Extract the [x, y] coordinate from the center of the cell holding the provided text.  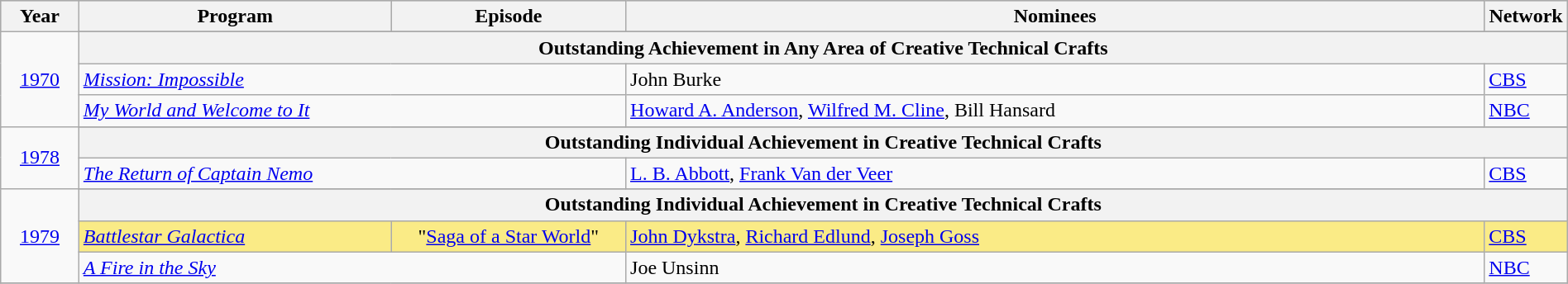
1978 [40, 158]
John Dykstra, Richard Edlund, Joseph Goss [1055, 236]
Mission: Impossible [352, 79]
A Fire in the Sky [352, 267]
My World and Welcome to It [352, 111]
"Saga of a Star World" [508, 236]
Network [1526, 17]
1970 [40, 79]
Year [40, 17]
John Burke [1055, 79]
Joe Unsinn [1055, 267]
Episode [508, 17]
Battlestar Galactica [235, 236]
The Return of Captain Nemo [352, 173]
Program [235, 17]
L. B. Abbott, Frank Van der Veer [1055, 173]
Outstanding Achievement in Any Area of Creative Technical Crafts [823, 48]
Nominees [1055, 17]
Howard A. Anderson, Wilfred M. Cline, Bill Hansard [1055, 111]
1979 [40, 236]
